Capture the cell that displays the provided text and extract its (X, Y) central coordinate. 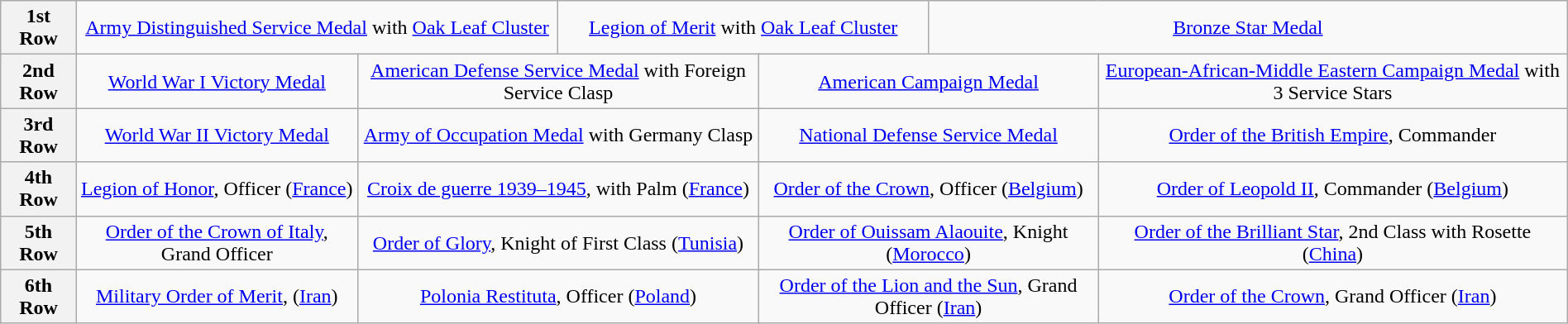
World War I Victory Medal (217, 81)
Army of Occupation Medal with Germany Clasp (557, 136)
Order of Glory, Knight of First Class (Tunisia) (557, 243)
American Defense Service Medal with Foreign Service Clasp (557, 81)
World War II Victory Medal (217, 136)
European-African-Middle Eastern Campaign Medal with 3 Service Stars (1333, 81)
Order of the Crown of Italy, Grand Officer (217, 243)
Order of Leopold II, Commander (Belgium) (1333, 188)
Order of the Crown, Grand Officer (Iran) (1333, 296)
Army Distinguished Service Medal with Oak Leaf Cluster (318, 28)
5th Row (38, 243)
Legion of Honor, Officer (France) (217, 188)
Order of the Brilliant Star, 2nd Class with Rosette (China) (1333, 243)
6th Row (38, 296)
Croix de guerre 1939–1945, with Palm (France) (557, 188)
Polonia Restituta, Officer (Poland) (557, 296)
1st Row (38, 28)
4th Row (38, 188)
Legion of Merit with Oak Leaf Cluster (743, 28)
Military Order of Merit, (Iran) (217, 296)
National Defense Service Medal (929, 136)
2nd Row (38, 81)
Bronze Star Medal (1247, 28)
Order of the British Empire, Commander (1333, 136)
Order of Ouissam Alaouite, Knight (Morocco) (929, 243)
Order of the Crown, Officer (Belgium) (929, 188)
American Campaign Medal (929, 81)
Order of the Lion and the Sun, Grand Officer (Iran) (929, 296)
3rd Row (38, 136)
